Determine the (X, Y) coordinate at the center of the cell enclosing the given text.  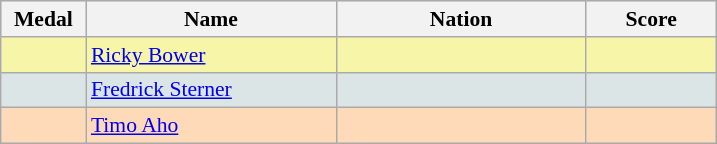
Nation (461, 19)
Timo Aho (211, 126)
Ricky Bower (211, 55)
Fredrick Sterner (211, 90)
Score (651, 19)
Medal (44, 19)
Name (211, 19)
